For the text-containing cell, return its midpoint in [X, Y] coordinate format. 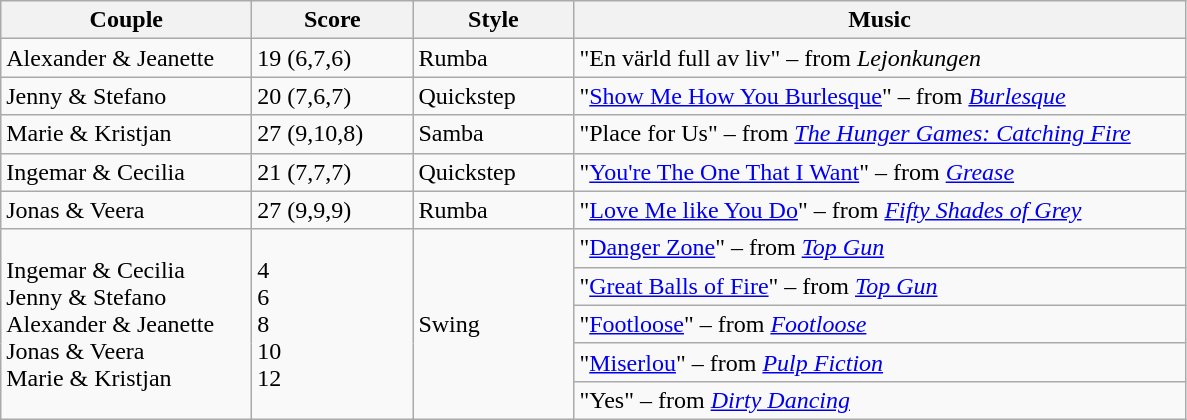
Alexander & Jeanette [126, 58]
"Footloose" – from Footloose [880, 324]
"En värld full av liv" – from Lejonkungen [880, 58]
4681012 [332, 324]
Swing [494, 324]
"Place for Us" – from The Hunger Games: Catching Fire [880, 134]
Jonas & Veera [126, 210]
"You're The One That I Want" – from Grease [880, 172]
"Great Balls of Fire" – from Top Gun [880, 286]
Jenny & Stefano [126, 96]
19 (6,7,6) [332, 58]
Style [494, 20]
Marie & Kristjan [126, 134]
21 (7,7,7) [332, 172]
Music [880, 20]
"Danger Zone" – from Top Gun [880, 248]
Score [332, 20]
"Love Me like You Do" – from Fifty Shades of Grey [880, 210]
"Miserlou" – from Pulp Fiction [880, 362]
27 (9,10,8) [332, 134]
"Yes" – from Dirty Dancing [880, 400]
27 (9,9,9) [332, 210]
Couple [126, 20]
Ingemar & CeciliaJenny & StefanoAlexander & JeanetteJonas & VeeraMarie & Kristjan [126, 324]
20 (7,6,7) [332, 96]
"Show Me How You Burlesque" – from Burlesque [880, 96]
Ingemar & Cecilia [126, 172]
Samba [494, 134]
